Locate the cell with the specified text and output its (x, y) center coordinate. 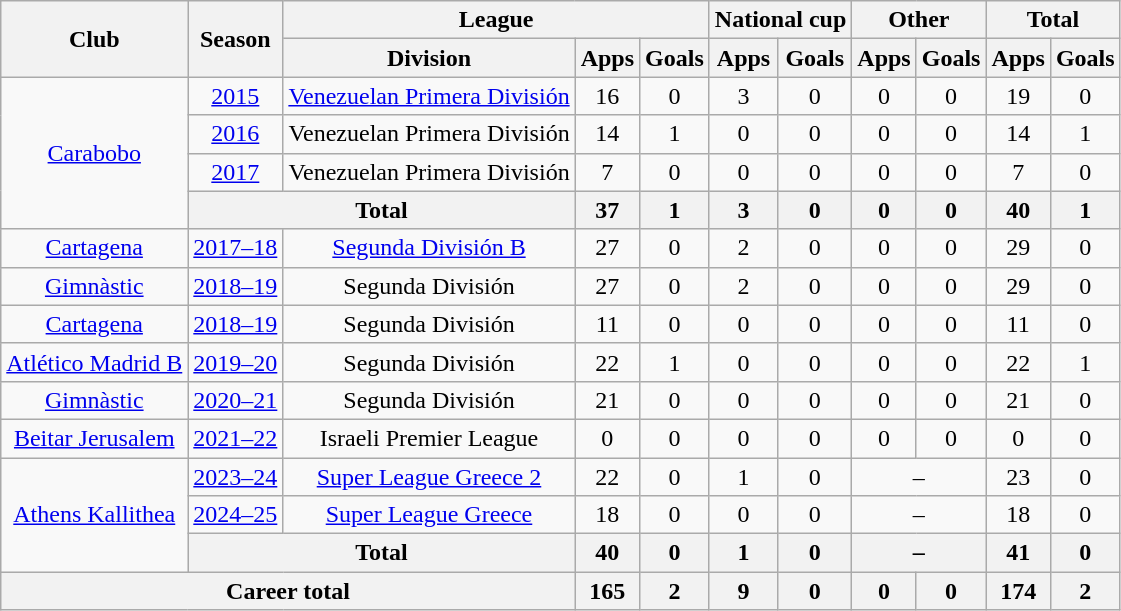
Beitar Jerusalem (94, 438)
Season (236, 39)
9 (743, 591)
Atlético Madrid B (94, 362)
League (496, 20)
2017 (236, 172)
Super League Greece (429, 515)
Other (919, 20)
2015 (236, 96)
16 (607, 96)
Division (429, 58)
Super League Greece 2 (429, 477)
Segunda División B (429, 248)
2024–25 (236, 515)
2021–22 (236, 438)
Athens Kallithea (94, 515)
2017–18 (236, 248)
Carabobo (94, 153)
2016 (236, 134)
2020–21 (236, 400)
2019–20 (236, 362)
165 (607, 591)
Israeli Premier League (429, 438)
National cup (780, 20)
2023–24 (236, 477)
174 (1018, 591)
37 (607, 210)
19 (1018, 96)
Club (94, 39)
23 (1018, 477)
41 (1018, 553)
Career total (288, 591)
